Return the [X, Y] coordinate for the center point of the cell that contains the specified text.  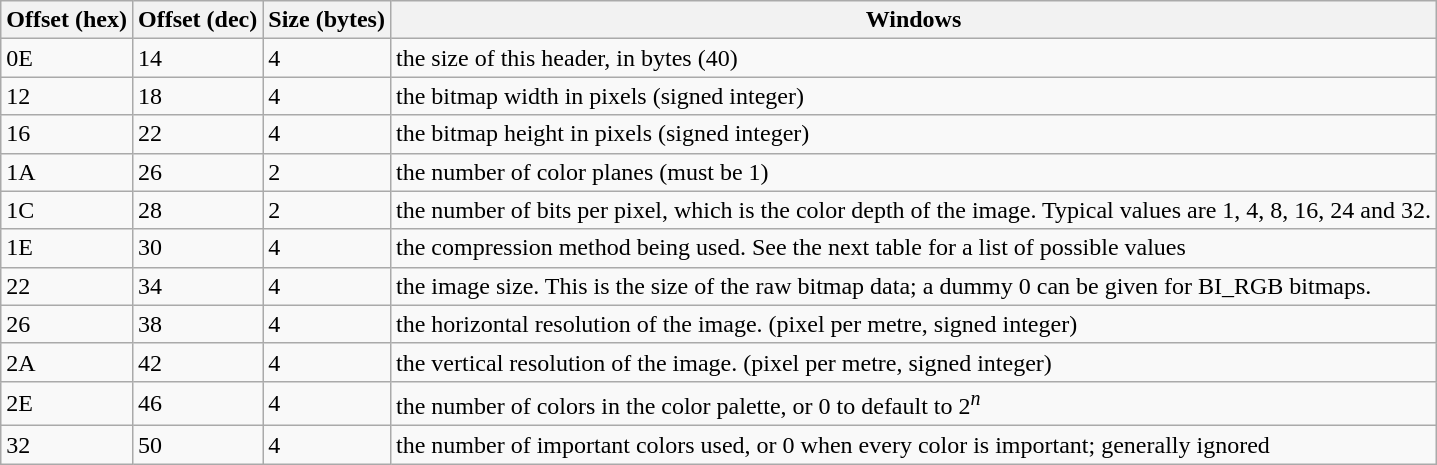
1E [67, 248]
50 [197, 445]
2A [67, 362]
16 [67, 134]
12 [67, 96]
Offset (hex) [67, 20]
38 [197, 324]
1C [67, 210]
28 [197, 210]
2E [67, 404]
the image size. This is the size of the raw bitmap data; a dummy 0 can be given for BI_RGB bitmaps. [913, 286]
46 [197, 404]
14 [197, 58]
42 [197, 362]
the horizontal resolution of the image. (pixel per metre, signed integer) [913, 324]
the number of bits per pixel, which is the color depth of the image. Typical values are 1, 4, 8, 16, 24 and 32. [913, 210]
32 [67, 445]
Size (bytes) [327, 20]
the bitmap height in pixels (signed integer) [913, 134]
30 [197, 248]
34 [197, 286]
0E [67, 58]
the vertical resolution of the image. (pixel per metre, signed integer) [913, 362]
the compression method being used. See the next table for a list of possible values [913, 248]
the size of this header, in bytes (40) [913, 58]
Windows [913, 20]
the bitmap width in pixels (signed integer) [913, 96]
the number of important colors used, or 0 when every color is important; generally ignored [913, 445]
Offset (dec) [197, 20]
18 [197, 96]
the number of color planes (must be 1) [913, 172]
the number of colors in the color palette, or 0 to default to 2n [913, 404]
1A [67, 172]
